Capture the cell that displays the provided text and extract its (x, y) central coordinate. 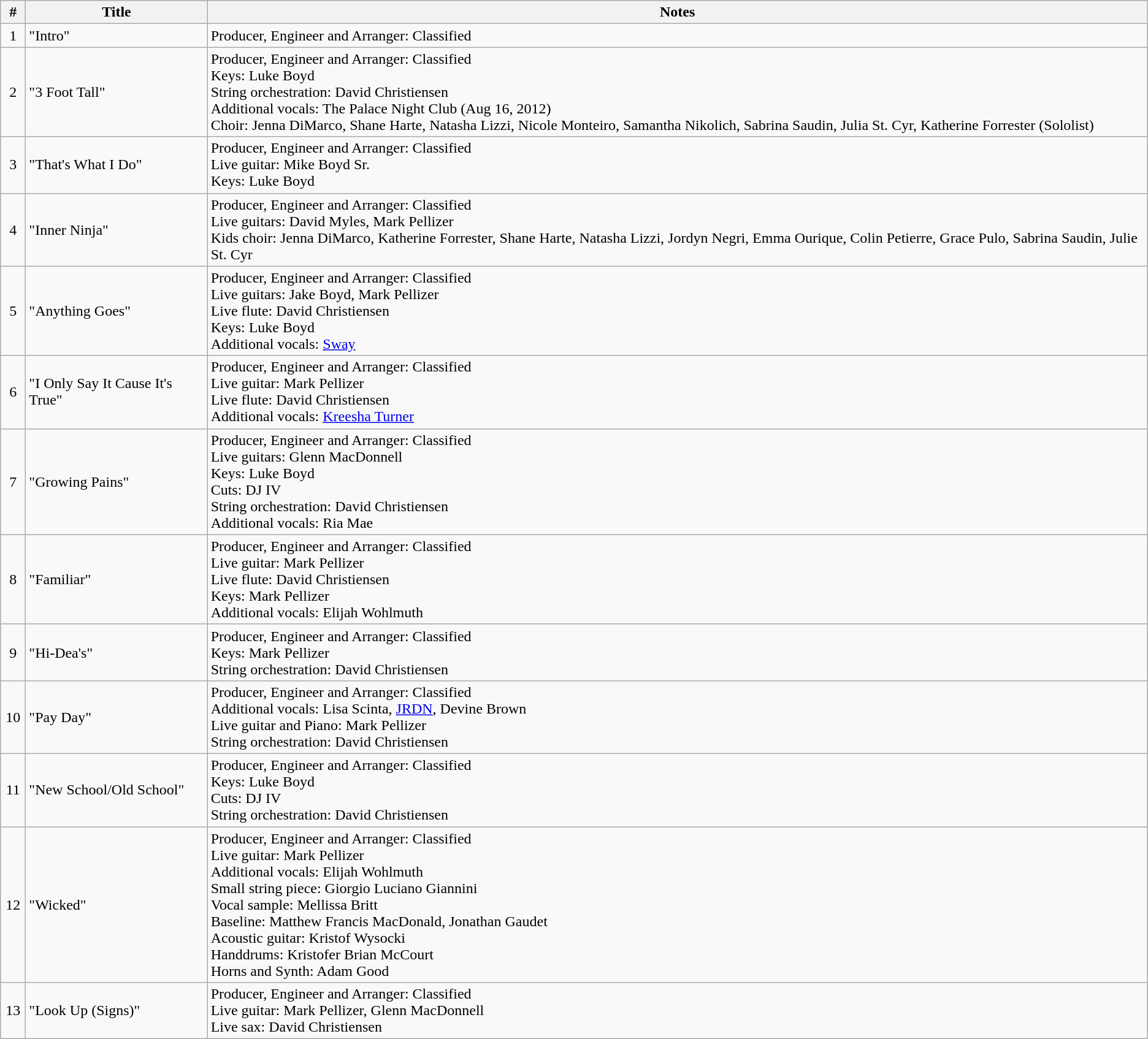
# (13, 12)
"I Only Say It Cause It's True" (117, 392)
10 (13, 717)
Producer, Engineer and Arranger: ClassifiedLive guitars: Jake Boyd, Mark PellizerLive flute: David ChristiensenKeys: Luke BoydAdditional vocals: Sway (677, 311)
3 (13, 165)
"That's What I Do" (117, 165)
Producer, Engineer and Arranger: ClassifiedLive guitar: Mike Boyd Sr.Keys: Luke Boyd (677, 165)
8 (13, 579)
1 (13, 36)
6 (13, 392)
13 (13, 1011)
Producer, Engineer and Arranger: Classified (677, 36)
Producer, Engineer and Arranger: ClassifiedLive guitar: Mark Pellizer, Glenn MacDonnellLive sax: David Christiensen (677, 1011)
"3 Foot Tall" (117, 92)
4 (13, 229)
"Growing Pains" (117, 482)
11 (13, 790)
12 (13, 904)
Producer, Engineer and Arranger: ClassifiedLive guitar: Mark PellizerLive flute: David ChristiensenAdditional vocals: Kreesha Turner (677, 392)
Producer, Engineer and Arranger: ClassifiedKeys: Mark PellizerString orchestration: David Christiensen (677, 652)
7 (13, 482)
Producer, Engineer and Arranger: ClassifiedKeys: Luke BoydCuts: DJ IVString orchestration: David Christiensen (677, 790)
"New School/Old School" (117, 790)
"Pay Day" (117, 717)
"Anything Goes" (117, 311)
"Look Up (Signs)" (117, 1011)
"Wicked" (117, 904)
"Intro" (117, 36)
"Inner Ninja" (117, 229)
"Familiar" (117, 579)
Notes (677, 12)
9 (13, 652)
2 (13, 92)
5 (13, 311)
Title (117, 12)
"Hi-Dea's" (117, 652)
